Provide the (X, Y) coordinate of the cell's center where the given text is located.  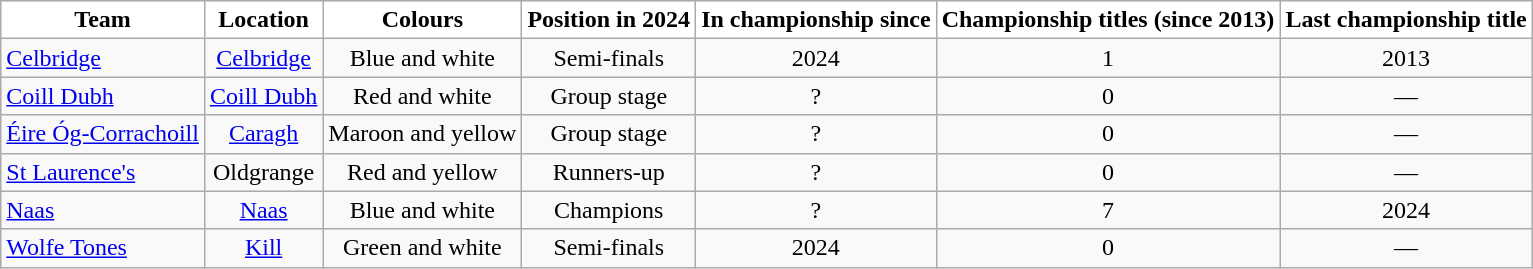
Green and white (422, 248)
7 (1108, 210)
2013 (1406, 58)
Red and yellow (422, 172)
Wolfe Tones (103, 248)
St Laurence's (103, 172)
1 (1108, 58)
Colours (422, 20)
Éire Óg-Corrachoill (103, 134)
Runners-up (609, 172)
Kill (263, 248)
Last championship title (1406, 20)
Oldgrange (263, 172)
Position in 2024 (609, 20)
In championship since (816, 20)
Team (103, 20)
Champions (609, 210)
Location (263, 20)
Championship titles (since 2013) (1108, 20)
Caragh (263, 134)
Red and white (422, 96)
Maroon and yellow (422, 134)
